Return the (x, y) coordinate for the center point of the cell that contains the specified text.  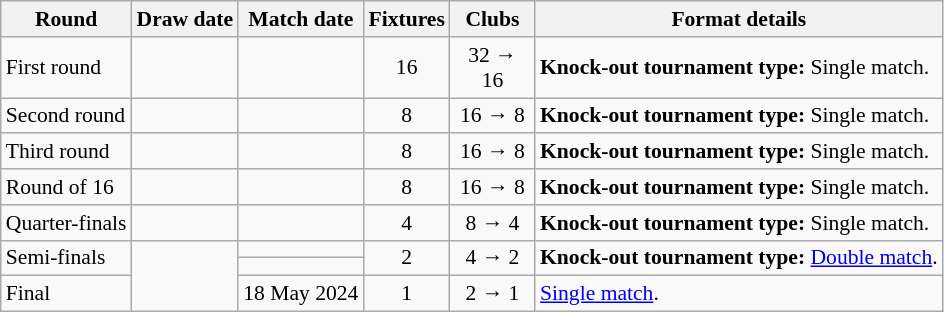
4 (406, 223)
8 → 4 (492, 223)
Draw date (186, 19)
Round of 16 (66, 187)
32 → 16 (492, 68)
Semi-finals (66, 258)
Round (66, 19)
Knock-out tournament type: Double match. (739, 258)
2 (406, 258)
4 → 2 (492, 258)
18 May 2024 (300, 294)
Single match. (739, 294)
Format details (739, 19)
Third round (66, 152)
Final (66, 294)
Match date (300, 19)
Clubs (492, 19)
Quarter-finals (66, 223)
16 (406, 68)
2 → 1 (492, 294)
1 (406, 294)
Fixtures (406, 19)
First round (66, 68)
Second round (66, 116)
